For the text-containing cell, return its midpoint in [X, Y] coordinate format. 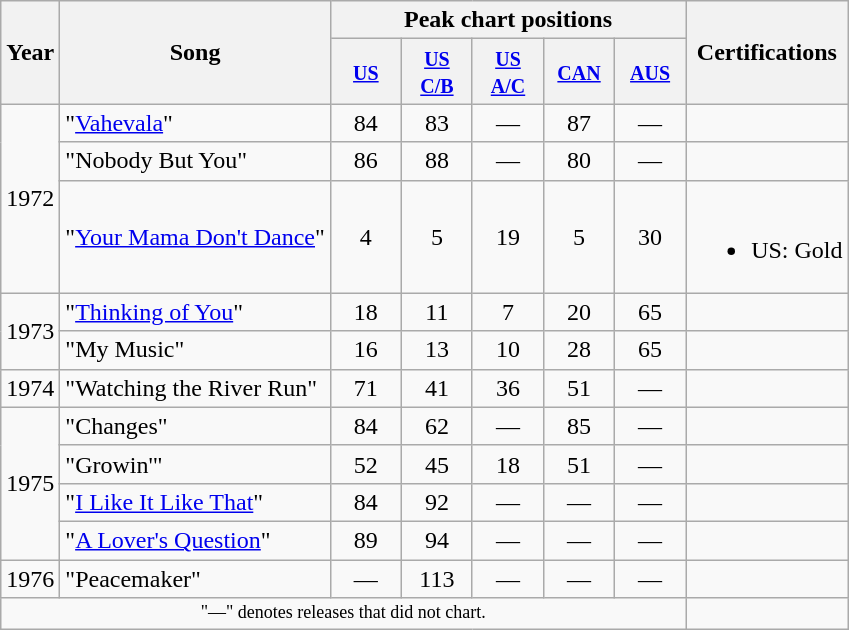
87 [580, 123]
86 [366, 161]
92 [436, 502]
28 [580, 350]
Certifications [767, 52]
80 [580, 161]
US A/C [508, 72]
16 [366, 350]
45 [436, 464]
"Watching the River Run" [196, 388]
94 [436, 540]
113 [436, 579]
1974 [30, 388]
83 [436, 123]
US C/B [436, 72]
62 [436, 426]
19 [508, 236]
"Your Mama Don't Dance" [196, 236]
41 [436, 388]
US [366, 72]
7 [508, 312]
1973 [30, 331]
36 [508, 388]
Year [30, 52]
4 [366, 236]
30 [650, 236]
"Growin'" [196, 464]
89 [366, 540]
1975 [30, 483]
"Changes" [196, 426]
"Nobody But You" [196, 161]
1976 [30, 579]
Song [196, 52]
85 [580, 426]
71 [366, 388]
CAN [580, 72]
10 [508, 350]
AUS [650, 72]
"My Music" [196, 350]
52 [366, 464]
"—" denotes releases that did not chart. [344, 614]
20 [580, 312]
US: Gold [767, 236]
"A Lover's Question" [196, 540]
"Thinking of You" [196, 312]
88 [436, 161]
"Vahevala" [196, 123]
11 [436, 312]
13 [436, 350]
Peak chart positions [508, 20]
1972 [30, 198]
"I Like It Like That" [196, 502]
"Peacemaker" [196, 579]
